Find where the given text appears and provide that cell's center as (x, y) coordinate. 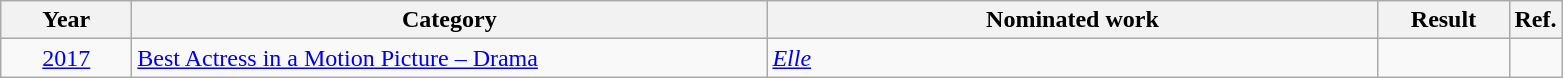
Year (66, 20)
Best Actress in a Motion Picture – Drama (450, 58)
Result (1444, 20)
Ref. (1536, 20)
Elle (1072, 58)
2017 (66, 58)
Nominated work (1072, 20)
Category (450, 20)
